Find where the given text appears and provide that cell's center as [X, Y] coordinate. 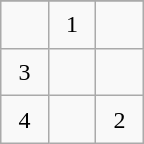
3 [24, 72]
1 [72, 24]
4 [24, 120]
2 [120, 120]
